Scan for the cell matching the given text and deliver its (X, Y) coordinate at center. 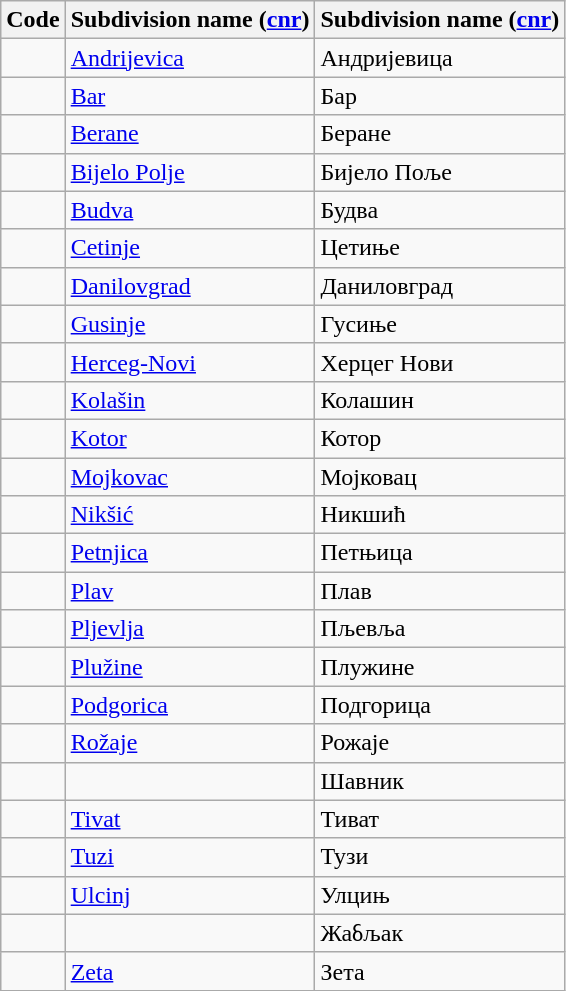
Будва (440, 210)
Rožaje (190, 743)
Тиват (440, 819)
Herceg-Novi (190, 362)
Nikšić (190, 515)
Kolašin (190, 400)
Plav (190, 591)
Pljevlja (190, 629)
Даниловград (440, 286)
Беране (440, 134)
Berane (190, 134)
Колашин (440, 400)
Тузи (440, 857)
Tuzi (190, 857)
Гусиње (440, 324)
Подгорица (440, 705)
Petnjica (190, 553)
Gusinje (190, 324)
Budva (190, 210)
Code (33, 20)
Шавник (440, 781)
Mojkovac (190, 477)
Улцињ (440, 895)
Danilovgrad (190, 286)
Plužine (190, 667)
Bar (190, 96)
Зета (440, 971)
Bijelo Polje (190, 172)
Andrijevica (190, 58)
Жабљак (440, 933)
Tivat (190, 819)
Плав (440, 591)
Ulcinj (190, 895)
Бијело Поље (440, 172)
Никшић (440, 515)
Цетиње (440, 248)
Петњица (440, 553)
Kotor (190, 438)
Бар (440, 96)
Рожаје (440, 743)
Мојковац (440, 477)
Podgorica (190, 705)
Zeta (190, 971)
Херцег Нови (440, 362)
Котор (440, 438)
Пљевља (440, 629)
Cetinje (190, 248)
Плужине (440, 667)
Андријевица (440, 58)
